Determine the [X, Y] coordinate at the center of the cell enclosing the given text.  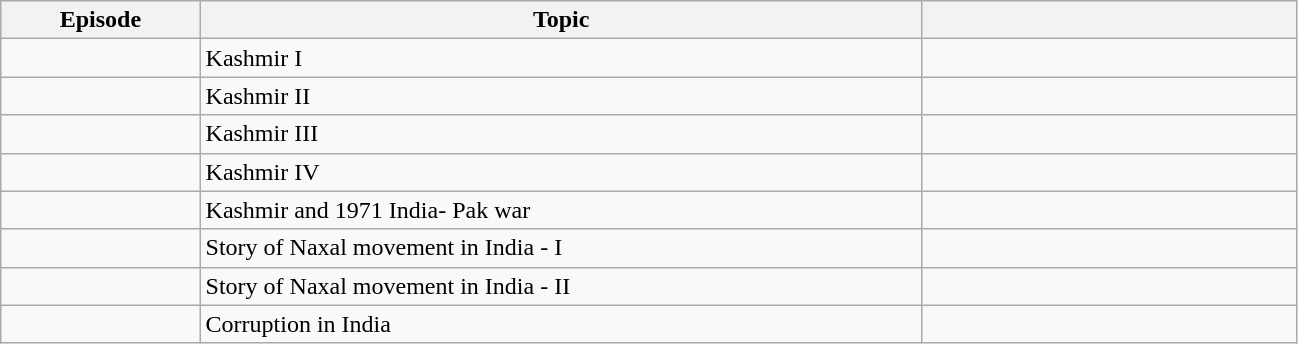
Story of Naxal movement in India - I [561, 248]
Kashmir III [561, 134]
Corruption in India [561, 324]
Kashmir II [561, 96]
Kashmir and 1971 India- Pak war [561, 210]
Episode [100, 20]
Kashmir IV [561, 172]
Story of Naxal movement in India - II [561, 286]
Topic [561, 20]
Kashmir I [561, 58]
